For the text-containing cell, return its midpoint in [x, y] coordinate format. 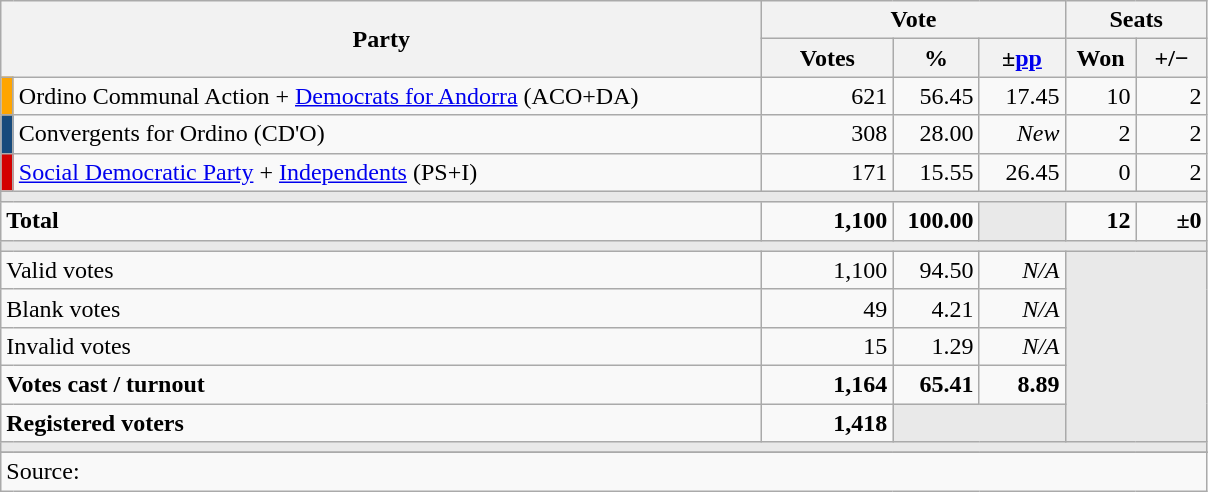
Ordino Communal Action + Democrats for Andorra (ACO+DA) [387, 96]
1,164 [828, 384]
Registered voters [382, 423]
65.41 [936, 384]
4.21 [936, 308]
Source: [604, 472]
Vote [914, 20]
±pp [1022, 58]
26.45 [1022, 172]
Won [1100, 58]
308 [828, 134]
Votes [828, 58]
Total [382, 221]
% [936, 58]
1,418 [828, 423]
621 [828, 96]
94.50 [936, 270]
0 [1100, 172]
49 [828, 308]
15.55 [936, 172]
100.00 [936, 221]
1.29 [936, 346]
Convergents for Ordino (CD'O) [387, 134]
Votes cast / turnout [382, 384]
±0 [1172, 221]
+/− [1172, 58]
171 [828, 172]
15 [828, 346]
28.00 [936, 134]
17.45 [1022, 96]
New [1022, 134]
Blank votes [382, 308]
56.45 [936, 96]
Invalid votes [382, 346]
Seats [1136, 20]
10 [1100, 96]
Valid votes [382, 270]
Social Democratic Party + Independents (PS+I) [387, 172]
12 [1100, 221]
Party [382, 39]
8.89 [1022, 384]
